Return the [x, y] coordinate for the center point of the cell that contains the specified text.  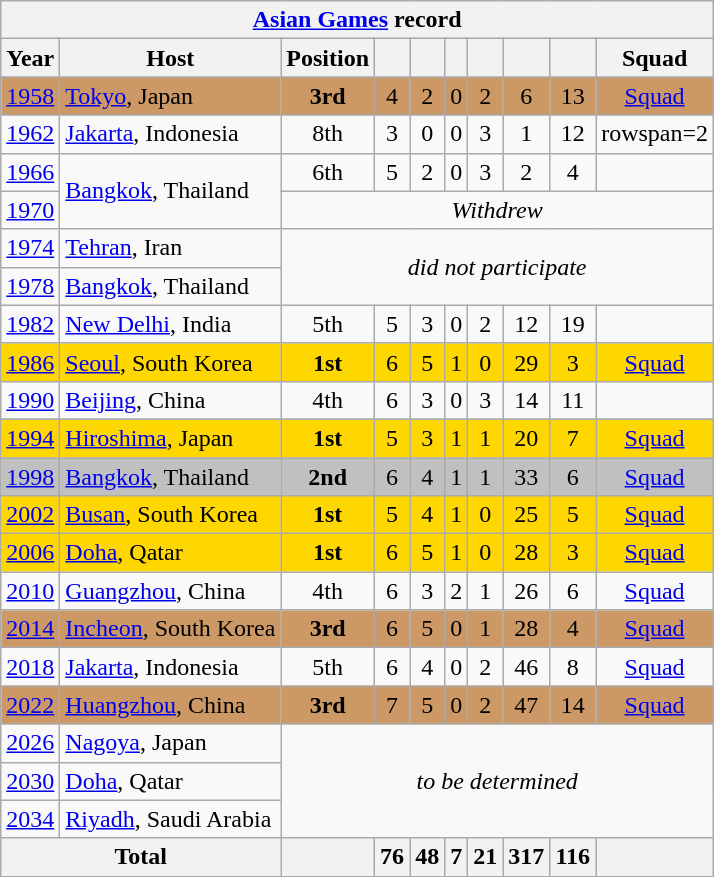
Riyadh, Saudi Arabia [170, 819]
1966 [30, 172]
Position [328, 58]
did not participate [498, 267]
20 [526, 438]
Withdrew [498, 210]
2010 [30, 591]
48 [428, 857]
2014 [30, 629]
2022 [30, 705]
Nagoya, Japan [170, 743]
2002 [30, 515]
76 [392, 857]
New Delhi, India [170, 324]
47 [526, 705]
Tehran, Iran [170, 248]
Beijing, China [170, 400]
Host [170, 58]
13 [573, 96]
33 [526, 477]
Incheon, South Korea [170, 629]
Busan, South Korea [170, 515]
6th [328, 172]
2nd [328, 477]
8th [328, 134]
21 [486, 857]
2018 [30, 667]
19 [573, 324]
8 [573, 667]
2030 [30, 781]
Huangzhou, China [170, 705]
1978 [30, 286]
1982 [30, 324]
Hiroshima, Japan [170, 438]
29 [526, 362]
to be determined [498, 781]
11 [573, 400]
Total [141, 857]
1994 [30, 438]
Guangzhou, China [170, 591]
317 [526, 857]
Asian Games record [358, 20]
2006 [30, 553]
1962 [30, 134]
2026 [30, 743]
1970 [30, 210]
26 [526, 591]
rowspan=2 [655, 134]
116 [573, 857]
2034 [30, 819]
1998 [30, 477]
Tokyo, Japan [170, 96]
25 [526, 515]
1958 [30, 96]
Year [30, 58]
1974 [30, 248]
Seoul, South Korea [170, 362]
1986 [30, 362]
46 [526, 667]
1990 [30, 400]
